Search for the cell housing the specified text and yield its (x, y) center coordinate. 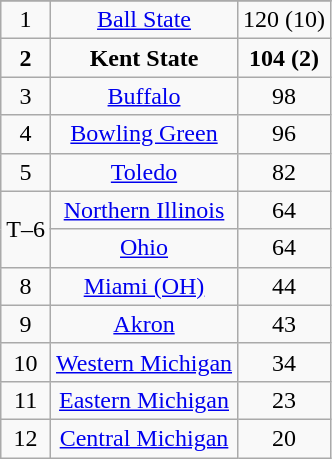
Toledo (144, 172)
104 (2) (284, 58)
5 (26, 172)
Northern Illinois (144, 210)
11 (26, 400)
34 (284, 362)
1 (26, 20)
T–6 (26, 229)
10 (26, 362)
82 (284, 172)
Ball State (144, 20)
8 (26, 286)
9 (26, 324)
23 (284, 400)
4 (26, 134)
98 (284, 96)
Akron (144, 324)
2 (26, 58)
44 (284, 286)
Central Michigan (144, 438)
Kent State (144, 58)
Miami (OH) (144, 286)
43 (284, 324)
3 (26, 96)
120 (10) (284, 20)
12 (26, 438)
96 (284, 134)
20 (284, 438)
Ohio (144, 248)
Eastern Michigan (144, 400)
Bowling Green (144, 134)
Western Michigan (144, 362)
Buffalo (144, 96)
